Extract the (x, y) coordinate from the center of the cell holding the provided text.  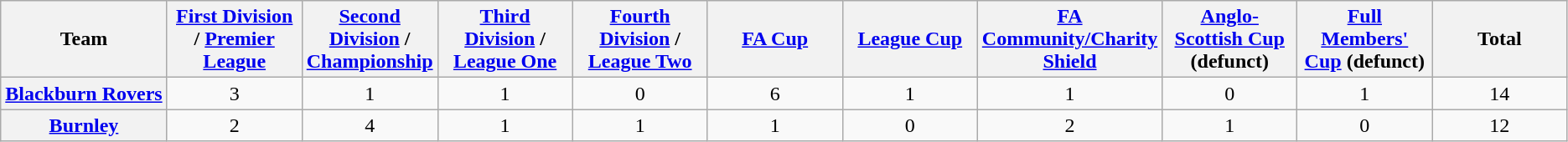
Anglo-Scottish Cup (defunct) (1230, 39)
Fourth Division / League Two (640, 39)
FA Cup (774, 39)
6 (774, 94)
First Division / Premier League (235, 39)
Team (84, 39)
Second Division / Championship (370, 39)
Blackburn Rovers (84, 94)
Third Division / League One (505, 39)
4 (370, 125)
Burnley (84, 125)
Total (1500, 39)
3 (235, 94)
14 (1500, 94)
Full Members' Cup (defunct) (1364, 39)
12 (1500, 125)
League Cup (910, 39)
FA Community/Charity Shield (1069, 39)
